From the cell containing the given text, extract its center point as (X, Y) coordinate. 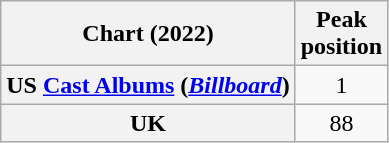
Chart (2022) (148, 34)
US Cast Albums (Billboard) (148, 85)
1 (341, 85)
88 (341, 123)
UK (148, 123)
Peakposition (341, 34)
